Detect which cell encompasses the target text, then output its [x, y] center coordinate. 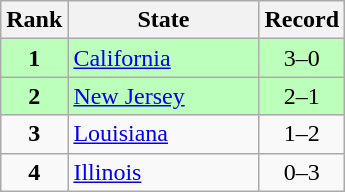
1 [34, 58]
4 [34, 172]
New Jersey [164, 96]
1–2 [302, 134]
0–3 [302, 172]
Record [302, 20]
Louisiana [164, 134]
2 [34, 96]
2–1 [302, 96]
3 [34, 134]
Illinois [164, 172]
State [164, 20]
3–0 [302, 58]
Rank [34, 20]
California [164, 58]
